Capture the cell that displays the provided text and extract its (x, y) central coordinate. 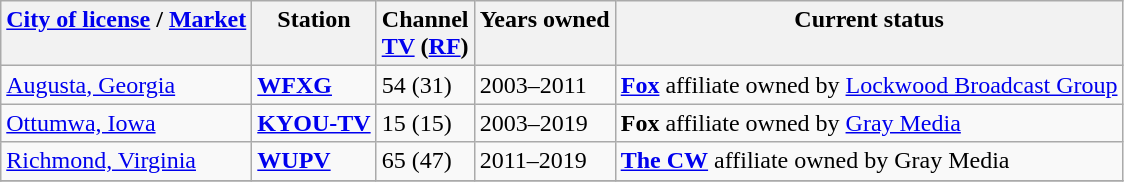
Station (314, 34)
City of license / Market (126, 34)
Fox affiliate owned by Lockwood Broadcast Group (869, 85)
2003–2011 (544, 85)
Richmond, Virginia (126, 161)
ChannelTV (RF) (425, 34)
54 (31) (425, 85)
Augusta, Georgia (126, 85)
WFXG (314, 85)
Current status (869, 34)
2011–2019 (544, 161)
WUPV (314, 161)
Years owned (544, 34)
Fox affiliate owned by Gray Media (869, 123)
15 (15) (425, 123)
65 (47) (425, 161)
2003–2019 (544, 123)
Ottumwa, Iowa (126, 123)
The CW affiliate owned by Gray Media (869, 161)
KYOU-TV (314, 123)
